Capture the cell that displays the provided text and extract its [X, Y] central coordinate. 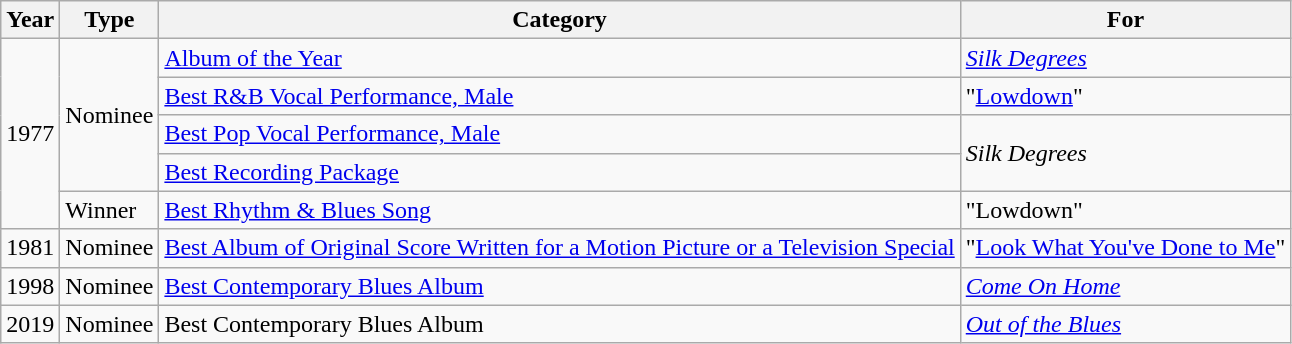
For [1126, 20]
Come On Home [1126, 286]
2019 [30, 324]
1977 [30, 134]
Type [110, 20]
1981 [30, 248]
Best Recording Package [560, 172]
Best Pop Vocal Performance, Male [560, 134]
Out of the Blues [1126, 324]
"Look What You've Done to Me" [1126, 248]
Album of the Year [560, 58]
1998 [30, 286]
Best Album of Original Score Written for a Motion Picture or a Television Special [560, 248]
Winner [110, 210]
Best R&B Vocal Performance, Male [560, 96]
Year [30, 20]
Best Rhythm & Blues Song [560, 210]
Category [560, 20]
